Capture the cell that displays the provided text and extract its [x, y] central coordinate. 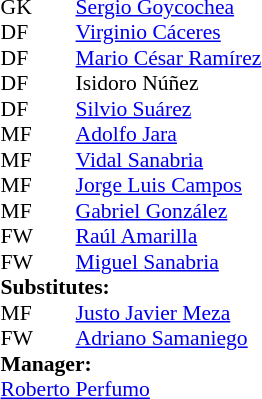
Silvio Suárez [169, 109]
Justo Javier Meza [169, 313]
Substitutes: [132, 287]
Mario César Ramírez [169, 58]
Raúl Amarilla [169, 237]
Isidoro Núñez [169, 83]
Virginio Cáceres [169, 33]
Vidal Sanabria [169, 160]
Miguel Sanabria [169, 262]
Adolfo Jara [169, 135]
Adriano Samaniego [169, 339]
Jorge Luis Campos [169, 185]
Manager: [132, 364]
Gabriel González [169, 211]
